Output the [X, Y] coordinate of the center of the cell containing the given text.  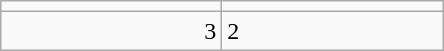
2 [332, 31]
3 [112, 31]
